For the text-containing cell, return its midpoint in (X, Y) coordinate format. 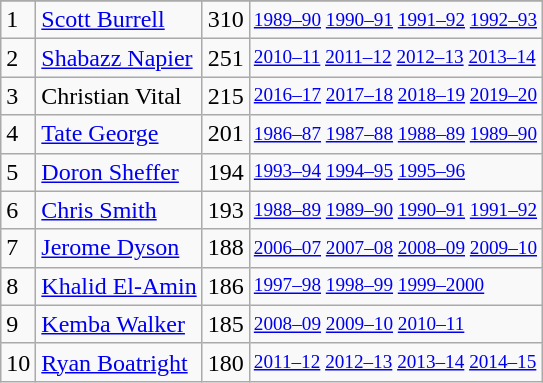
215 (226, 96)
193 (226, 210)
1 (18, 20)
4 (18, 134)
6 (18, 210)
251 (226, 58)
2006–07 2007–08 2008–09 2009–10 (395, 248)
Shabazz Napier (119, 58)
8 (18, 286)
Khalid El-Amin (119, 286)
201 (226, 134)
Ryan Boatright (119, 362)
1986–87 1987–88 1988–89 1989–90 (395, 134)
2010–11 2011–12 2012–13 2013–14 (395, 58)
185 (226, 324)
2 (18, 58)
Doron Sheffer (119, 172)
2011–12 2012–13 2013–14 2014–15 (395, 362)
10 (18, 362)
5 (18, 172)
Chris Smith (119, 210)
186 (226, 286)
2016–17 2017–18 2018–19 2019–20 (395, 96)
180 (226, 362)
194 (226, 172)
2008–09 2009–10 2010–11 (395, 324)
Christian Vital (119, 96)
Jerome Dyson (119, 248)
1997–98 1998–99 1999–2000 (395, 286)
Tate George (119, 134)
Scott Burrell (119, 20)
9 (18, 324)
188 (226, 248)
1989–90 1990–91 1991–92 1992–93 (395, 20)
1988–89 1989–90 1990–91 1991–92 (395, 210)
Kemba Walker (119, 324)
310 (226, 20)
3 (18, 96)
1993–94 1994–95 1995–96 (395, 172)
7 (18, 248)
